Detect which cell encompasses the target text, then output its [X, Y] center coordinate. 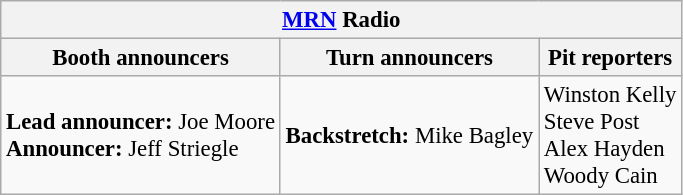
Turn announcers [409, 58]
Booth announcers [141, 58]
Lead announcer: Joe MooreAnnouncer: Jeff Striegle [141, 136]
Winston KellySteve PostAlex HaydenWoody Cain [610, 136]
Pit reporters [610, 58]
Backstretch: Mike Bagley [409, 136]
MRN Radio [342, 20]
